Identify which cell holds the provided text, then report its (x, y) central coordinate. 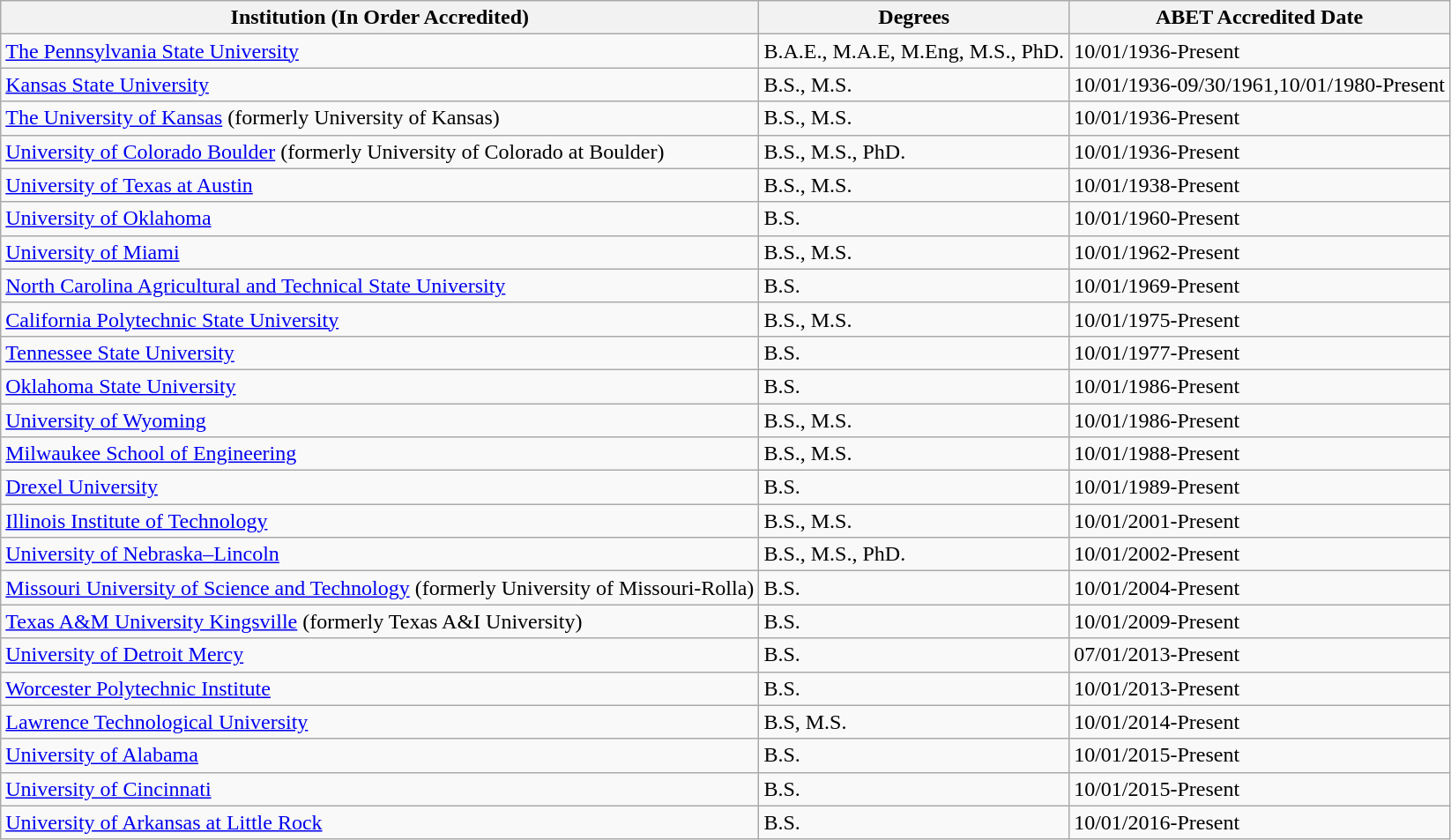
10/01/2014-Present (1260, 722)
University of Alabama (380, 755)
University of Oklahoma (380, 219)
University of Colorado Boulder (formerly University of Colorado at Boulder) (380, 152)
Worcester Polytechnic Institute (380, 688)
Institution (In Order Accredited) (380, 18)
10/01/1977-Present (1260, 353)
University of Nebraska–Lincoln (380, 554)
B.S, M.S. (914, 722)
University of Wyoming (380, 420)
Tennessee State University (380, 353)
University of Arkansas at Little Rock (380, 822)
10/01/1988-Present (1260, 454)
University of Miami (380, 252)
10/01/2004-Present (1260, 588)
Milwaukee School of Engineering (380, 454)
10/01/1938-Present (1260, 185)
10/01/1960-Present (1260, 219)
California Polytechnic State University (380, 319)
10/01/2016-Present (1260, 822)
10/01/2001-Present (1260, 521)
B.A.E., M.A.E, M.Eng, M.S., PhD. (914, 51)
Illinois Institute of Technology (380, 521)
10/01/1962-Present (1260, 252)
Drexel University (380, 487)
ABET Accredited Date (1260, 18)
10/01/2002-Present (1260, 554)
University of Cincinnati (380, 789)
10/01/1969-Present (1260, 286)
The Pennsylvania State University (380, 51)
10/01/1975-Present (1260, 319)
North Carolina Agricultural and Technical State University (380, 286)
10/01/2009-Present (1260, 621)
10/01/2013-Present (1260, 688)
Lawrence Technological University (380, 722)
10/01/1936-09/30/1961,10/01/1980-Present (1260, 85)
University of Texas at Austin (380, 185)
Kansas State University (380, 85)
Degrees (914, 18)
10/01/1989-Present (1260, 487)
The University of Kansas (formerly University of Kansas) (380, 118)
Oklahoma State University (380, 386)
Texas A&M University Kingsville (formerly Texas A&I University) (380, 621)
Missouri University of Science and Technology (formerly University of Missouri-Rolla) (380, 588)
University of Detroit Mercy (380, 655)
07/01/2013-Present (1260, 655)
